Detect which cell encompasses the target text, then output its (x, y) center coordinate. 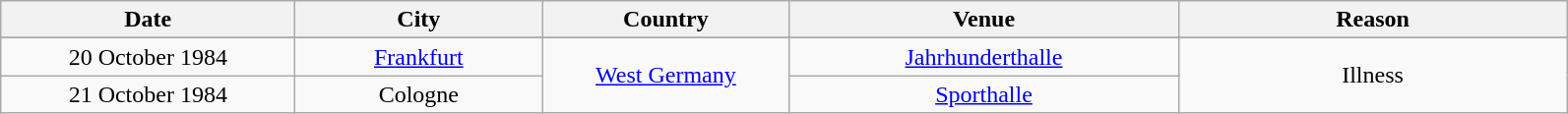
Sporthalle (984, 94)
21 October 1984 (148, 94)
Date (148, 20)
City (419, 20)
Country (665, 20)
Illness (1372, 76)
Reason (1372, 20)
20 October 1984 (148, 57)
West Germany (665, 76)
Frankfurt (419, 57)
Jahrhunderthalle (984, 57)
Cologne (419, 94)
Venue (984, 20)
